Pinpoint the cell where the given text exists, returning its (x, y) midpoint coordinate. 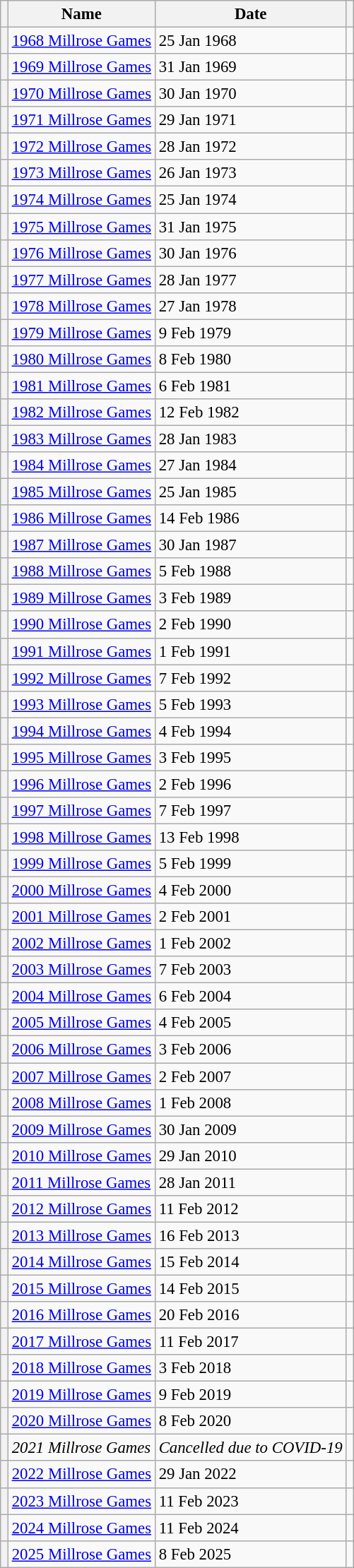
2024 Millrose Games (81, 1528)
1999 Millrose Games (81, 864)
3 Feb 2018 (250, 1368)
31 Jan 1975 (250, 227)
7 Feb 1997 (250, 811)
15 Feb 2014 (250, 1262)
28 Jan 1977 (250, 280)
1979 Millrose Games (81, 333)
14 Feb 1986 (250, 518)
2003 Millrose Games (81, 970)
1986 Millrose Games (81, 518)
25 Jan 1985 (250, 492)
1 Feb 1991 (250, 651)
2009 Millrose Games (81, 1129)
2018 Millrose Games (81, 1368)
2001 Millrose Games (81, 917)
8 Feb 2025 (250, 1554)
1992 Millrose Games (81, 678)
2015 Millrose Games (81, 1288)
6 Feb 2004 (250, 997)
Date (250, 14)
2016 Millrose Games (81, 1315)
27 Jan 1984 (250, 465)
1993 Millrose Games (81, 704)
16 Feb 2013 (250, 1235)
1989 Millrose Games (81, 598)
4 Feb 2005 (250, 1023)
1 Feb 2002 (250, 944)
9 Feb 2019 (250, 1395)
2019 Millrose Games (81, 1395)
1998 Millrose Games (81, 837)
4 Feb 1994 (250, 731)
1985 Millrose Games (81, 492)
11 Feb 2024 (250, 1528)
2005 Millrose Games (81, 1023)
1968 Millrose Games (81, 41)
3 Feb 2006 (250, 1050)
2007 Millrose Games (81, 1076)
1973 Millrose Games (81, 173)
2017 Millrose Games (81, 1342)
13 Feb 1998 (250, 837)
1982 Millrose Games (81, 412)
29 Jan 2022 (250, 1475)
1983 Millrose Games (81, 439)
1980 Millrose Games (81, 360)
1971 Millrose Games (81, 120)
5 Feb 1988 (250, 571)
2 Feb 1990 (250, 625)
5 Feb 1999 (250, 864)
1995 Millrose Games (81, 758)
30 Jan 1970 (250, 94)
26 Jan 1973 (250, 173)
1976 Millrose Games (81, 253)
2012 Millrose Games (81, 1209)
7 Feb 1992 (250, 678)
28 Jan 1972 (250, 147)
1984 Millrose Games (81, 465)
11 Feb 2017 (250, 1342)
2006 Millrose Games (81, 1050)
7 Feb 2003 (250, 970)
14 Feb 2015 (250, 1288)
28 Jan 1983 (250, 439)
2010 Millrose Games (81, 1156)
4 Feb 2000 (250, 891)
1970 Millrose Games (81, 94)
1981 Millrose Games (81, 386)
30 Jan 1976 (250, 253)
11 Feb 2012 (250, 1209)
1988 Millrose Games (81, 571)
2025 Millrose Games (81, 1554)
1972 Millrose Games (81, 147)
1987 Millrose Games (81, 545)
1994 Millrose Games (81, 731)
29 Jan 2010 (250, 1156)
2008 Millrose Games (81, 1103)
2004 Millrose Games (81, 997)
25 Jan 1968 (250, 41)
2013 Millrose Games (81, 1235)
1997 Millrose Games (81, 811)
1 Feb 2008 (250, 1103)
2 Feb 2001 (250, 917)
30 Jan 2009 (250, 1129)
2021 Millrose Games (81, 1448)
12 Feb 1982 (250, 412)
29 Jan 1971 (250, 120)
9 Feb 1979 (250, 333)
6 Feb 1981 (250, 386)
1975 Millrose Games (81, 227)
8 Feb 1980 (250, 360)
1978 Millrose Games (81, 306)
27 Jan 1978 (250, 306)
20 Feb 2016 (250, 1315)
2002 Millrose Games (81, 944)
2 Feb 1996 (250, 784)
2011 Millrose Games (81, 1182)
30 Jan 1987 (250, 545)
28 Jan 2011 (250, 1182)
Cancelled due to COVID-19 (250, 1448)
1996 Millrose Games (81, 784)
2 Feb 2007 (250, 1076)
Name (81, 14)
11 Feb 2023 (250, 1501)
8 Feb 2020 (250, 1421)
3 Feb 1989 (250, 598)
1974 Millrose Games (81, 200)
2000 Millrose Games (81, 891)
1991 Millrose Games (81, 651)
5 Feb 1993 (250, 704)
2023 Millrose Games (81, 1501)
2020 Millrose Games (81, 1421)
1969 Millrose Games (81, 67)
2014 Millrose Games (81, 1262)
1977 Millrose Games (81, 280)
1990 Millrose Games (81, 625)
2022 Millrose Games (81, 1475)
25 Jan 1974 (250, 200)
31 Jan 1969 (250, 67)
3 Feb 1995 (250, 758)
